Return [x, y] of the center of cell containing provided text 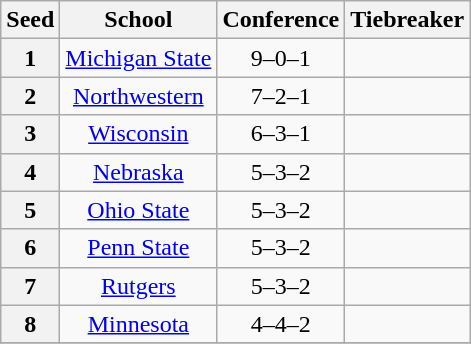
8 [30, 324]
7–2–1 [281, 96]
7 [30, 286]
6–3–1 [281, 134]
9–0–1 [281, 58]
Wisconsin [138, 134]
1 [30, 58]
Tiebreaker [408, 20]
Minnesota [138, 324]
School [138, 20]
Michigan State [138, 58]
Rutgers [138, 286]
5 [30, 210]
2 [30, 96]
Ohio State [138, 210]
4 [30, 172]
3 [30, 134]
Penn State [138, 248]
4–4–2 [281, 324]
Nebraska [138, 172]
6 [30, 248]
Northwestern [138, 96]
Conference [281, 20]
Seed [30, 20]
